Find where the given text appears and provide that cell's center as [x, y] coordinate. 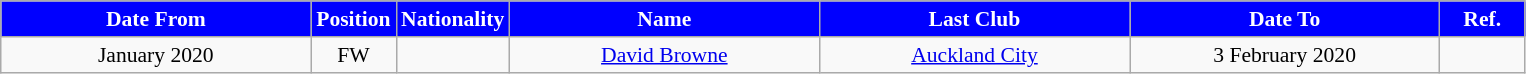
Ref. [1482, 19]
Date To [1285, 19]
FW [354, 55]
Name [664, 19]
Auckland City [974, 55]
3 February 2020 [1285, 55]
Nationality [452, 19]
January 2020 [156, 55]
Position [354, 19]
Date From [156, 19]
David Browne [664, 55]
Last Club [974, 19]
